From the cell containing the given text, extract its center point as (X, Y) coordinate. 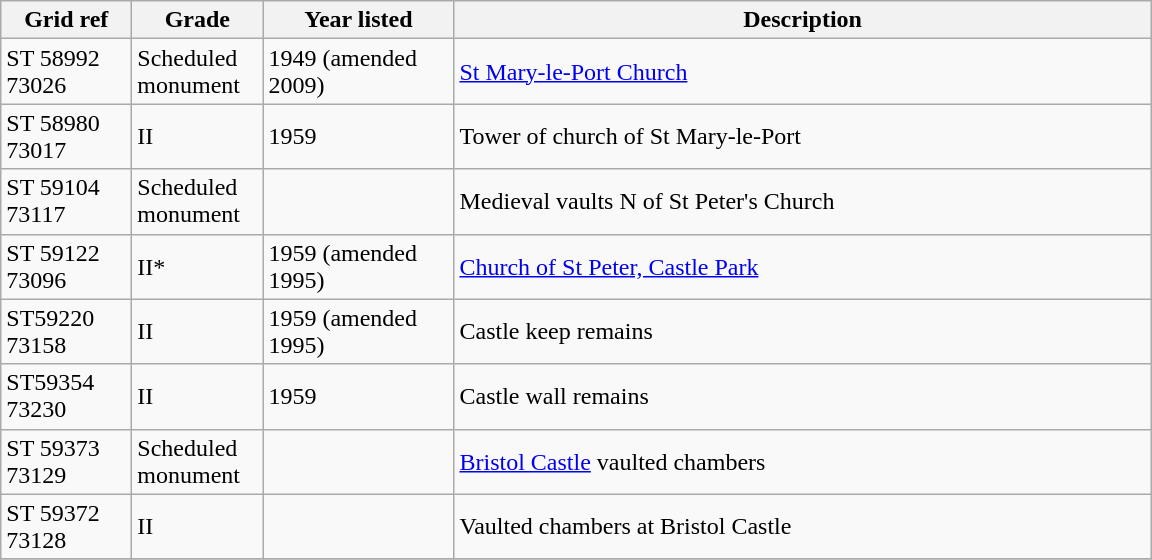
1949 (amended 2009) (358, 72)
Vaulted chambers at Bristol Castle (802, 526)
Grade (198, 20)
Castle wall remains (802, 396)
Castle keep remains (802, 332)
ST 59122 73096 (66, 266)
ST 58992 73026 (66, 72)
ST59220 73158 (66, 332)
ST 59104 73117 (66, 202)
ST 58980 73017 (66, 136)
Year listed (358, 20)
ST 59373 73129 (66, 462)
Description (802, 20)
ST 59372 73128 (66, 526)
Church of St Peter, Castle Park (802, 266)
St Mary-le-Port Church (802, 72)
ST59354 73230 (66, 396)
Tower of church of St Mary-le-Port (802, 136)
Bristol Castle vaulted chambers (802, 462)
Grid ref (66, 20)
II* (198, 266)
Medieval vaults N of St Peter's Church (802, 202)
